Return the (X, Y) coordinate for the center point of the cell that contains the specified text.  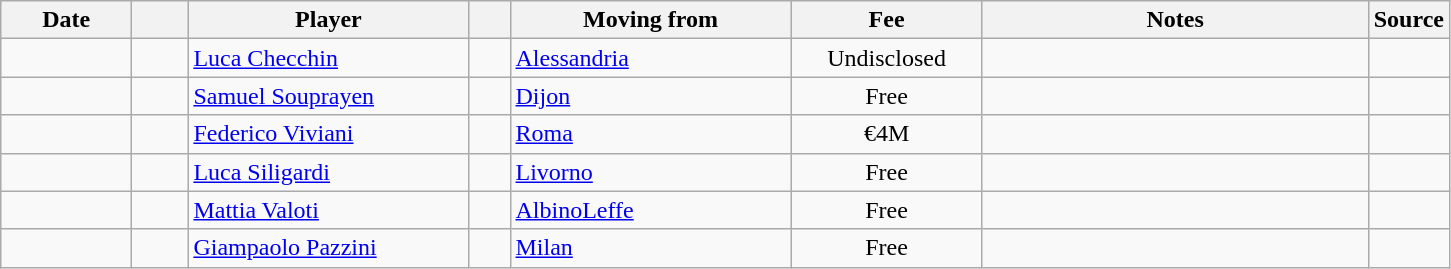
Fee (886, 20)
Date (66, 20)
Source (1408, 20)
Moving from (650, 20)
Alessandria (650, 58)
Luca Checchin (328, 58)
Milan (650, 248)
€4M (886, 134)
Livorno (650, 172)
Samuel Souprayen (328, 96)
Giampaolo Pazzini (328, 248)
Player (328, 20)
AlbinoLeffe (650, 210)
Mattia Valoti (328, 210)
Federico Viviani (328, 134)
Roma (650, 134)
Undisclosed (886, 58)
Dijon (650, 96)
Luca Siligardi (328, 172)
Notes (1175, 20)
